Return the (X, Y) coordinate for the center point of the cell that contains the specified text.  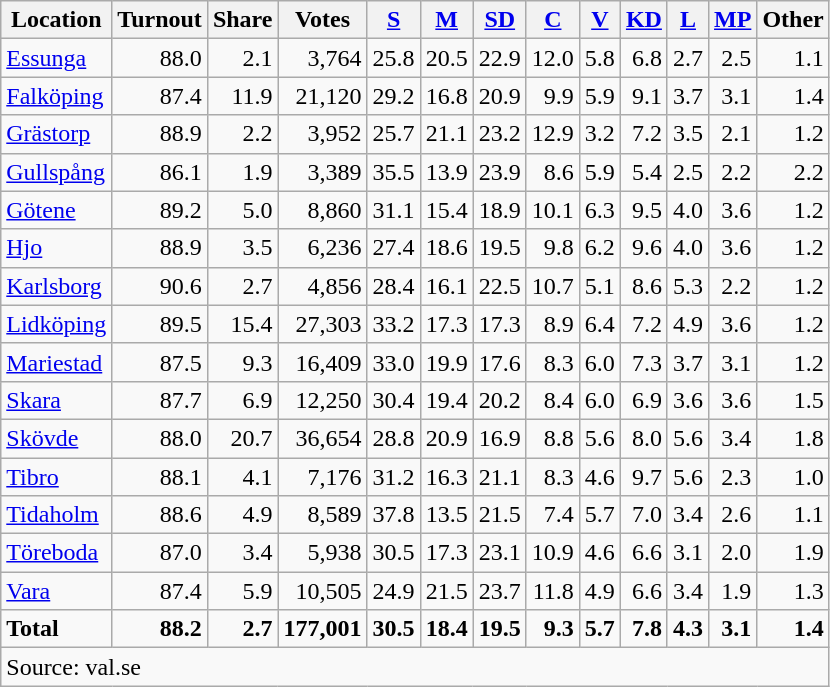
10.7 (552, 286)
16.8 (446, 96)
33.2 (394, 324)
9.6 (644, 248)
Skara (56, 400)
Hjo (56, 248)
7.0 (644, 515)
19.4 (446, 400)
SD (500, 20)
L (688, 20)
9.5 (644, 210)
23.9 (500, 172)
23.1 (500, 553)
23.2 (500, 134)
16.3 (446, 477)
88.6 (160, 515)
89.5 (160, 324)
18.9 (500, 210)
4.3 (688, 629)
177,001 (322, 629)
6,236 (322, 248)
37.8 (394, 515)
12.0 (552, 58)
87.5 (160, 362)
13.9 (446, 172)
Gullspång (56, 172)
16,409 (322, 362)
Töreboda (56, 553)
88.2 (160, 629)
22.5 (500, 286)
8,589 (322, 515)
Vara (56, 591)
18.6 (446, 248)
11.8 (552, 591)
88.1 (160, 477)
28.4 (394, 286)
5.4 (644, 172)
Grästorp (56, 134)
Source: val.se (416, 667)
22.9 (500, 58)
KD (644, 20)
Götene (56, 210)
2.3 (733, 477)
8.0 (644, 438)
28.8 (394, 438)
Turnout (160, 20)
Votes (322, 20)
7.3 (644, 362)
9.1 (644, 96)
7,176 (322, 477)
8.8 (552, 438)
5.0 (242, 210)
3,389 (322, 172)
Tidaholm (56, 515)
16.9 (500, 438)
27.4 (394, 248)
20.2 (500, 400)
MP (733, 20)
10.9 (552, 553)
5,938 (322, 553)
33.0 (394, 362)
1.3 (793, 591)
12,250 (322, 400)
5.3 (688, 286)
29.2 (394, 96)
5.1 (600, 286)
23.7 (500, 591)
Skövde (56, 438)
Falköping (56, 96)
Essunga (56, 58)
M (446, 20)
7.8 (644, 629)
24.9 (394, 591)
18.4 (446, 629)
C (552, 20)
Tibro (56, 477)
4,856 (322, 286)
86.1 (160, 172)
8,860 (322, 210)
21,120 (322, 96)
31.1 (394, 210)
36,654 (322, 438)
6.2 (600, 248)
87.0 (160, 553)
5.8 (600, 58)
8.9 (552, 324)
25.7 (394, 134)
30.4 (394, 400)
13.5 (446, 515)
6.3 (600, 210)
12.9 (552, 134)
25.8 (394, 58)
19.9 (446, 362)
90.6 (160, 286)
Share (242, 20)
1.5 (793, 400)
1.0 (793, 477)
20.5 (446, 58)
Lidköping (56, 324)
9.7 (644, 477)
31.2 (394, 477)
9.8 (552, 248)
Mariestad (56, 362)
17.6 (500, 362)
20.7 (242, 438)
Location (56, 20)
89.2 (160, 210)
87.7 (160, 400)
3.2 (600, 134)
7.4 (552, 515)
9.9 (552, 96)
3,764 (322, 58)
2.6 (733, 515)
10.1 (552, 210)
S (394, 20)
1.8 (793, 438)
Other (793, 20)
16.1 (446, 286)
Total (56, 629)
10,505 (322, 591)
6.4 (600, 324)
V (600, 20)
6.8 (644, 58)
Karlsborg (56, 286)
4.1 (242, 477)
3,952 (322, 134)
8.4 (552, 400)
11.9 (242, 96)
2.0 (733, 553)
35.5 (394, 172)
27,303 (322, 324)
